Pinpoint the cell where the given text exists, returning its (x, y) midpoint coordinate. 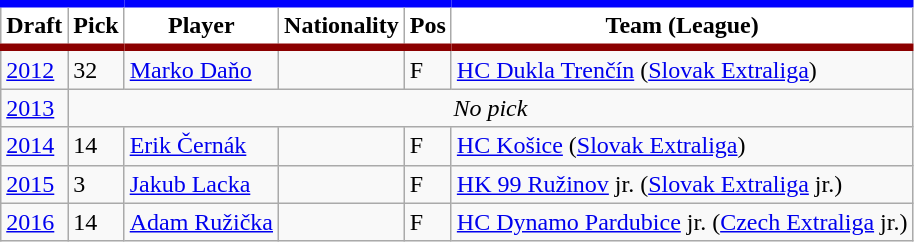
2014 (34, 146)
HC Dynamo Pardubice jr. (Czech Extraliga jr.) (682, 222)
HC Košice (Slovak Extraliga) (682, 146)
2015 (34, 184)
Team (League) (682, 26)
HK 99 Ružinov jr. (Slovak Extraliga jr.) (682, 184)
32 (96, 68)
2013 (34, 108)
Pos (428, 26)
Jakub Lacka (201, 184)
Adam Ružička (201, 222)
3 (96, 184)
2012 (34, 68)
Marko Daňo (201, 68)
Nationality (342, 26)
Draft (34, 26)
Erik Černák (201, 146)
Pick (96, 26)
HC Dukla Trenčín (Slovak Extraliga) (682, 68)
Player (201, 26)
No pick (490, 108)
2016 (34, 222)
